Scan for the cell matching the given text and deliver its (x, y) coordinate at center. 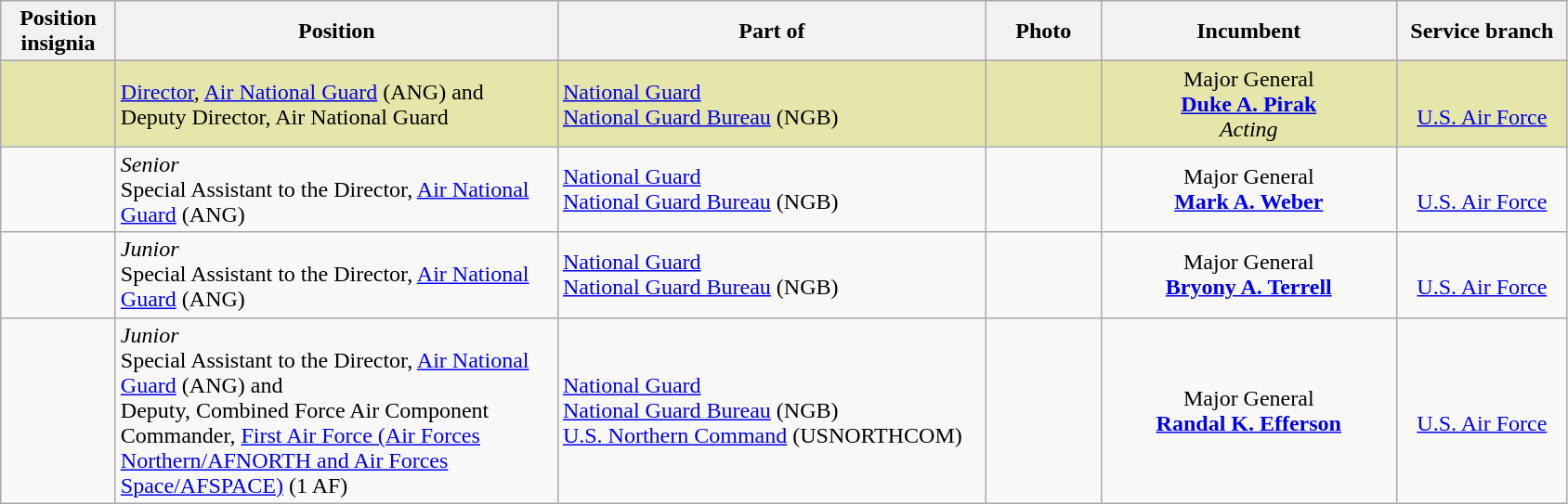
Part of (771, 32)
Position (336, 32)
Major GeneralMark A. Weber (1248, 189)
Incumbent (1248, 32)
Major GeneralRandal K. Efferson (1248, 410)
National Guard National Guard Bureau (NGB) U.S. Northern Command (USNORTHCOM) (771, 410)
Major GeneralBryony A. Terrell (1248, 275)
Major GeneralDuke A. PirakActing (1248, 104)
JuniorSpecial Assistant to the Director, Air National Guard (ANG) (336, 275)
Director, Air National Guard (ANG) andDeputy Director, Air National Guard (336, 104)
SeniorSpecial Assistant to the Director, Air National Guard (ANG) (336, 189)
Photo (1043, 32)
Service branch (1483, 32)
Position insignia (59, 32)
